Detect which cell encompasses the target text, then output its [x, y] center coordinate. 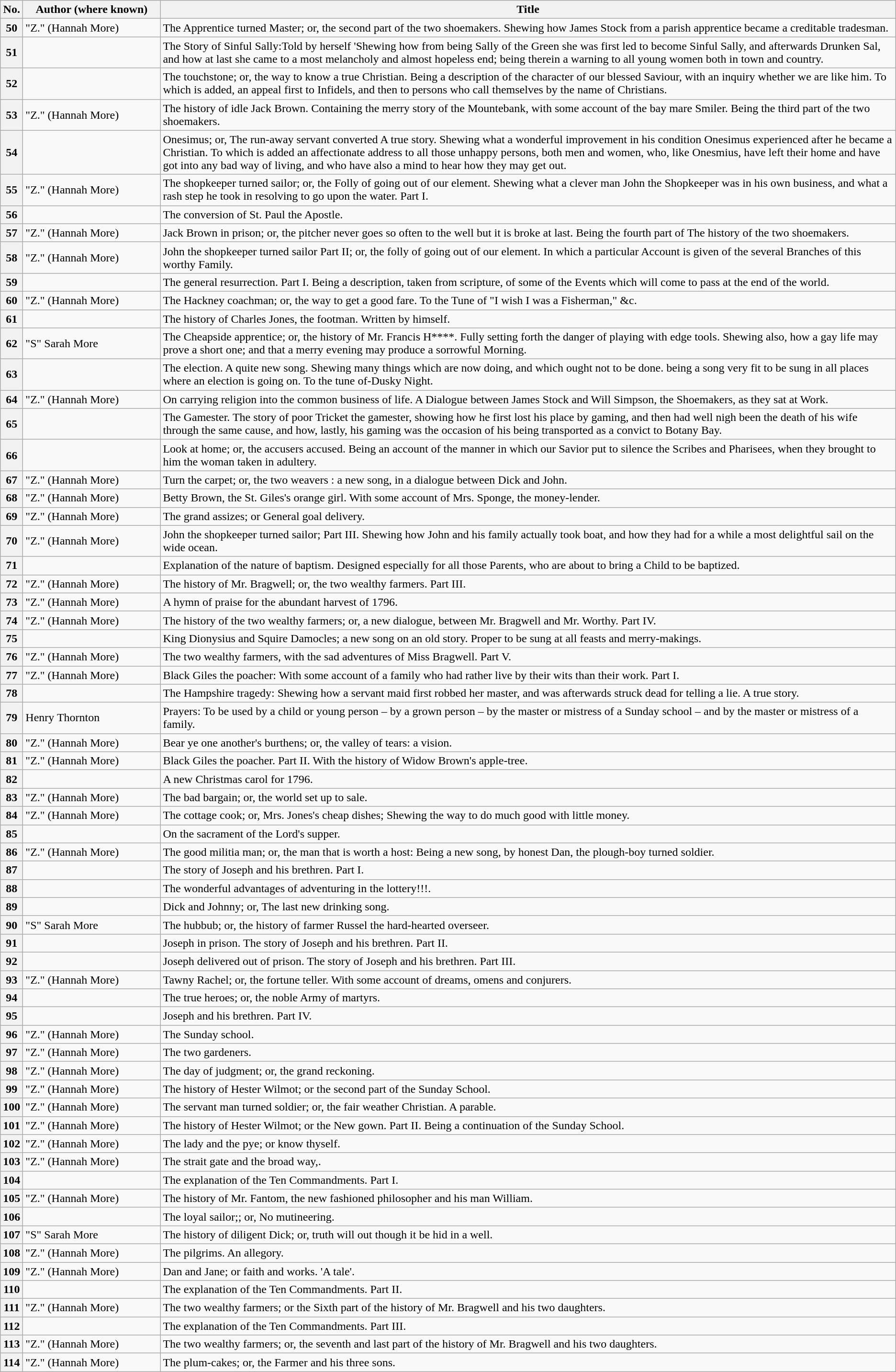
105 [11, 1198]
72 [11, 584]
73 [11, 602]
The history of Charles Jones, the footman. Written by himself. [528, 318]
The explanation of the Ten Commandments. Part II. [528, 1290]
The cottage cook; or, Mrs. Jones's cheap dishes; Shewing the way to do much good with little money. [528, 816]
The pilgrims. An allegory. [528, 1253]
The wonderful advantages of adventuring in the lottery!!!. [528, 888]
81 [11, 761]
63 [11, 374]
Black Giles the poacher. Part II. With the history of Widow Brown's apple-tree. [528, 761]
74 [11, 620]
94 [11, 998]
89 [11, 907]
No. [11, 10]
53 [11, 115]
78 [11, 693]
The lady and the pye; or know thyself. [528, 1144]
104 [11, 1180]
62 [11, 344]
61 [11, 318]
51 [11, 53]
On carrying religion into the common business of life. A Dialogue between James Stock and Will Simpson, the Shoemakers, as they sat at Work. [528, 399]
84 [11, 816]
91 [11, 943]
87 [11, 870]
The Hackney coachman; or, the way to get a good fare. To the Tune of "I wish I was a Fisherman," &c. [528, 300]
98 [11, 1071]
107 [11, 1235]
65 [11, 424]
83 [11, 797]
111 [11, 1308]
69 [11, 516]
The history of Mr. Fantom, the new fashioned philosopher and his man William. [528, 1198]
The explanation of the Ten Commandments. Part I. [528, 1180]
55 [11, 190]
The general resurrection. Part I. Being a description, taken from scripture, of some of the Events which will come to pass at the end of the world. [528, 282]
79 [11, 718]
Explanation of the nature of baptism. Designed especially for all those Parents, who are about to bring a Child to be baptized. [528, 566]
76 [11, 657]
Joseph and his brethren. Part IV. [528, 1016]
80 [11, 743]
The strait gate and the broad way,. [528, 1162]
86 [11, 852]
Title [528, 10]
Henry Thornton [92, 718]
114 [11, 1362]
102 [11, 1144]
108 [11, 1253]
96 [11, 1034]
109 [11, 1271]
110 [11, 1290]
70 [11, 541]
Tawny Rachel; or, the fortune teller. With some account of dreams, omens and conjurers. [528, 979]
95 [11, 1016]
59 [11, 282]
A new Christmas carol for 1796. [528, 779]
66 [11, 455]
103 [11, 1162]
The loyal sailor;; or, No mutineering. [528, 1216]
The Hampshire tragedy: Shewing how a servant maid first robbed her master, and was afterwards struck dead for telling a lie. A true story. [528, 693]
88 [11, 888]
58 [11, 258]
The history of diligent Dick; or, truth will out though it be hid in a well. [528, 1235]
Dick and Johnny; or, The last new drinking song. [528, 907]
The two wealthy farmers; or, the seventh and last part of the history of Mr. Bragwell and his two daughters. [528, 1344]
Dan and Jane; or faith and works. 'A tale'. [528, 1271]
The history of Hester Wilmot; or the second part of the Sunday School. [528, 1089]
Joseph in prison. The story of Joseph and his brethren. Part II. [528, 943]
67 [11, 480]
93 [11, 979]
The hubbub; or, the history of farmer Russel the hard-hearted overseer. [528, 925]
The grand assizes; or General goal delivery. [528, 516]
Joseph delivered out of prison. The story of Joseph and his brethren. Part III. [528, 961]
The history of Mr. Bragwell; or, the two wealthy farmers. Part III. [528, 584]
52 [11, 83]
113 [11, 1344]
77 [11, 675]
The day of judgment; or, the grand reckoning. [528, 1071]
On the sacrament of the Lord's supper. [528, 834]
64 [11, 399]
68 [11, 498]
60 [11, 300]
Black Giles the poacher: With some account of a family who had rather live by their wits than their work. Part I. [528, 675]
A hymn of praise for the abundant harvest of 1796. [528, 602]
92 [11, 961]
Bear ye one another's burthens; or, the valley of tears: a vision. [528, 743]
106 [11, 1216]
The conversion of St. Paul the Apostle. [528, 215]
The good militia man; or, the man that is worth a host: Being a new song, by honest Dan, the plough-boy turned soldier. [528, 852]
90 [11, 925]
King Dionysius and Squire Damocles; a new song on an old story. Proper to be sung at all feasts and merry-makings. [528, 638]
97 [11, 1053]
56 [11, 215]
50 [11, 28]
85 [11, 834]
99 [11, 1089]
75 [11, 638]
Turn the carpet; or, the two weavers : a new song, in a dialogue between Dick and John. [528, 480]
The explanation of the Ten Commandments. Part III. [528, 1326]
The two wealthy farmers; or the Sixth part of the history of Mr. Bragwell and his two daughters. [528, 1308]
The bad bargain; or, the world set up to sale. [528, 797]
57 [11, 233]
The plum-cakes; or, the Farmer and his three sons. [528, 1362]
100 [11, 1107]
82 [11, 779]
The history of the two wealthy farmers; or, a new dialogue, between Mr. Bragwell and Mr. Worthy. Part IV. [528, 620]
112 [11, 1326]
71 [11, 566]
The two gardeners. [528, 1053]
54 [11, 152]
Betty Brown, the St. Giles's orange girl. With some account of Mrs. Sponge, the money-lender. [528, 498]
101 [11, 1125]
The history of Hester Wilmot; or the New gown. Part II. Being a continuation of the Sunday School. [528, 1125]
The story of Joseph and his brethren. Part I. [528, 870]
The true heroes; or, the noble Army of martyrs. [528, 998]
Author (where known) [92, 10]
The Sunday school. [528, 1034]
The two wealthy farmers, with the sad adventures of Miss Bragwell. Part V. [528, 657]
The servant man turned soldier; or, the fair weather Christian. A parable. [528, 1107]
